Locate the cell with the specified text and output its (X, Y) center coordinate. 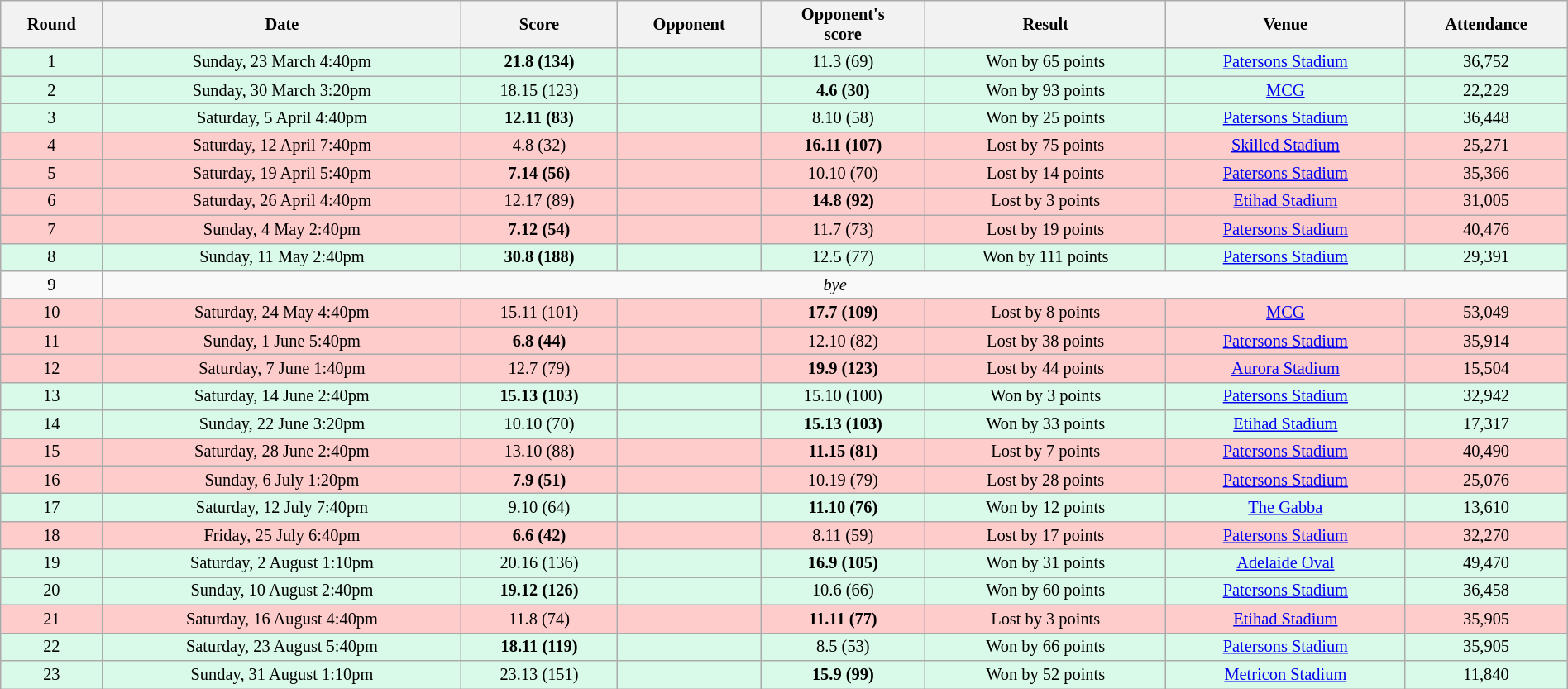
Lost by 7 points (1045, 452)
11,840 (1486, 674)
Round (51, 24)
19.9 (123) (843, 368)
1 (51, 62)
20.16 (136) (539, 563)
Saturday, 19 April 5:40pm (282, 174)
Lost by 14 points (1045, 174)
3 (51, 117)
22 (51, 647)
Won by 60 points (1045, 591)
Venue (1285, 24)
7.12 (54) (539, 229)
16.11 (107) (843, 146)
Won by 12 points (1045, 507)
40,476 (1486, 229)
Metricon Stadium (1285, 674)
4 (51, 146)
12.5 (77) (843, 257)
32,270 (1486, 535)
Friday, 25 July 6:40pm (282, 535)
Won by 52 points (1045, 674)
23.13 (151) (539, 674)
11 (51, 341)
30.8 (188) (539, 257)
Aurora Stadium (1285, 368)
8 (51, 257)
Lost by 28 points (1045, 480)
31,005 (1486, 201)
Saturday, 5 April 4:40pm (282, 117)
5 (51, 174)
16.9 (105) (843, 563)
14 (51, 424)
Lost by 75 points (1045, 146)
Won by 65 points (1045, 62)
11.11 (77) (843, 619)
7.14 (56) (539, 174)
Won by 3 points (1045, 396)
Won by 93 points (1045, 90)
8.11 (59) (843, 535)
Saturday, 23 August 5:40pm (282, 647)
11.3 (69) (843, 62)
23 (51, 674)
53,049 (1486, 313)
9 (51, 285)
Adelaide Oval (1285, 563)
Lost by 8 points (1045, 313)
Sunday, 4 May 2:40pm (282, 229)
15 (51, 452)
9.10 (64) (539, 507)
Result (1045, 24)
Sunday, 22 June 3:20pm (282, 424)
Lost by 17 points (1045, 535)
7.9 (51) (539, 480)
Saturday, 28 June 2:40pm (282, 452)
8.5 (53) (843, 647)
8.10 (58) (843, 117)
10 (51, 313)
6 (51, 201)
15,504 (1486, 368)
Saturday, 14 June 2:40pm (282, 396)
Sunday, 23 March 4:40pm (282, 62)
12.11 (83) (539, 117)
21.8 (134) (539, 62)
18 (51, 535)
35,914 (1486, 341)
12 (51, 368)
Saturday, 24 May 4:40pm (282, 313)
4.6 (30) (843, 90)
Saturday, 12 July 7:40pm (282, 507)
11.8 (74) (539, 619)
13.10 (88) (539, 452)
18.11 (119) (539, 647)
49,470 (1486, 563)
Attendance (1486, 24)
25,076 (1486, 480)
22,229 (1486, 90)
Sunday, 1 June 5:40pm (282, 341)
19 (51, 563)
Sunday, 10 August 2:40pm (282, 591)
35,366 (1486, 174)
2 (51, 90)
36,448 (1486, 117)
15.11 (101) (539, 313)
Lost by 44 points (1045, 368)
7 (51, 229)
36,458 (1486, 591)
Won by 66 points (1045, 647)
25,271 (1486, 146)
17,317 (1486, 424)
Lost by 38 points (1045, 341)
12.17 (89) (539, 201)
bye (835, 285)
The Gabba (1285, 507)
32,942 (1486, 396)
40,490 (1486, 452)
13 (51, 396)
21 (51, 619)
17 (51, 507)
Opponent'sscore (843, 24)
Saturday, 2 August 1:10pm (282, 563)
Date (282, 24)
Saturday, 16 August 4:40pm (282, 619)
11.15 (81) (843, 452)
13,610 (1486, 507)
Won by 111 points (1045, 257)
16 (51, 480)
Won by 25 points (1045, 117)
Saturday, 12 April 7:40pm (282, 146)
11.10 (76) (843, 507)
6.8 (44) (539, 341)
Skilled Stadium (1285, 146)
Sunday, 6 July 1:20pm (282, 480)
Saturday, 26 April 4:40pm (282, 201)
17.7 (109) (843, 313)
29,391 (1486, 257)
10.6 (66) (843, 591)
20 (51, 591)
Sunday, 31 August 1:10pm (282, 674)
15.9 (99) (843, 674)
Score (539, 24)
Sunday, 30 March 3:20pm (282, 90)
Sunday, 11 May 2:40pm (282, 257)
4.8 (32) (539, 146)
12.7 (79) (539, 368)
18.15 (123) (539, 90)
Opponent (689, 24)
12.10 (82) (843, 341)
11.7 (73) (843, 229)
Won by 31 points (1045, 563)
Won by 33 points (1045, 424)
10.19 (79) (843, 480)
14.8 (92) (843, 201)
15.10 (100) (843, 396)
Saturday, 7 June 1:40pm (282, 368)
6.6 (42) (539, 535)
Lost by 19 points (1045, 229)
36,752 (1486, 62)
19.12 (126) (539, 591)
